Return (X, Y) of the center of cell containing provided text 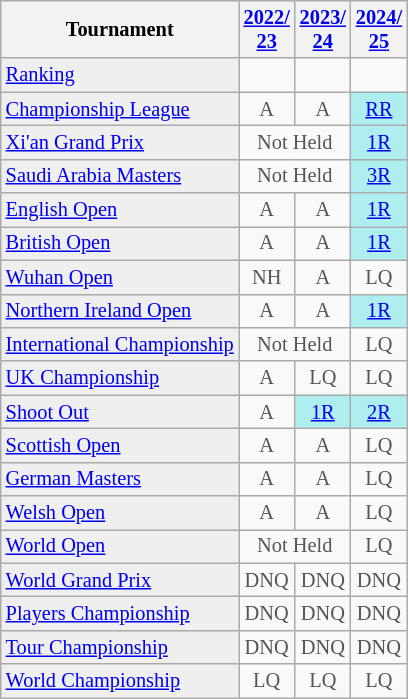
Xi'an Grand Prix (120, 142)
2023/24 (323, 29)
World Championship (120, 681)
World Grand Prix (120, 580)
2022/23 (267, 29)
Championship League (120, 109)
Saudi Arabia Masters (120, 176)
UK Championship (120, 378)
English Open (120, 210)
NH (267, 277)
British Open (120, 243)
Northern Ireland Open (120, 311)
Tournament (120, 29)
RR (379, 109)
Tour Championship (120, 647)
International Championship (120, 344)
Ranking (120, 75)
2024/25 (379, 29)
Welsh Open (120, 513)
Wuhan Open (120, 277)
Players Championship (120, 613)
German Masters (120, 479)
3R (379, 176)
Scottish Open (120, 445)
Shoot Out (120, 412)
2R (379, 412)
World Open (120, 546)
